Identify which cell holds the provided text, then report its (x, y) central coordinate. 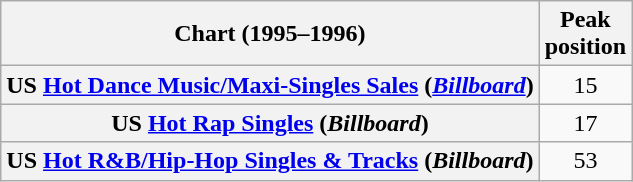
US Hot Rap Singles (Billboard) (270, 123)
Chart (1995–1996) (270, 34)
15 (585, 85)
US Hot Dance Music/Maxi-Singles Sales (Billboard) (270, 85)
US Hot R&B/Hip-Hop Singles & Tracks (Billboard) (270, 161)
Peakposition (585, 34)
53 (585, 161)
17 (585, 123)
